From the cell containing the given text, extract its center point as (x, y) coordinate. 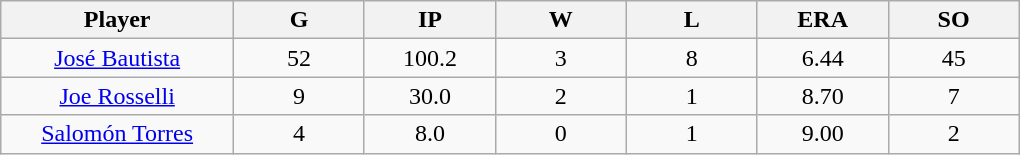
G (300, 20)
IP (430, 20)
W (560, 20)
Joe Rosselli (118, 96)
30.0 (430, 96)
45 (954, 58)
L (692, 20)
8 (692, 58)
Salomón Torres (118, 134)
Player (118, 20)
4 (300, 134)
ERA (822, 20)
6.44 (822, 58)
José Bautista (118, 58)
0 (560, 134)
8.0 (430, 134)
9 (300, 96)
52 (300, 58)
9.00 (822, 134)
3 (560, 58)
7 (954, 96)
100.2 (430, 58)
SO (954, 20)
8.70 (822, 96)
